Identify which cell holds the provided text, then report its (x, y) central coordinate. 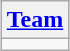
Team (35, 20)
